Locate the cell with the specified text and output its (X, Y) center coordinate. 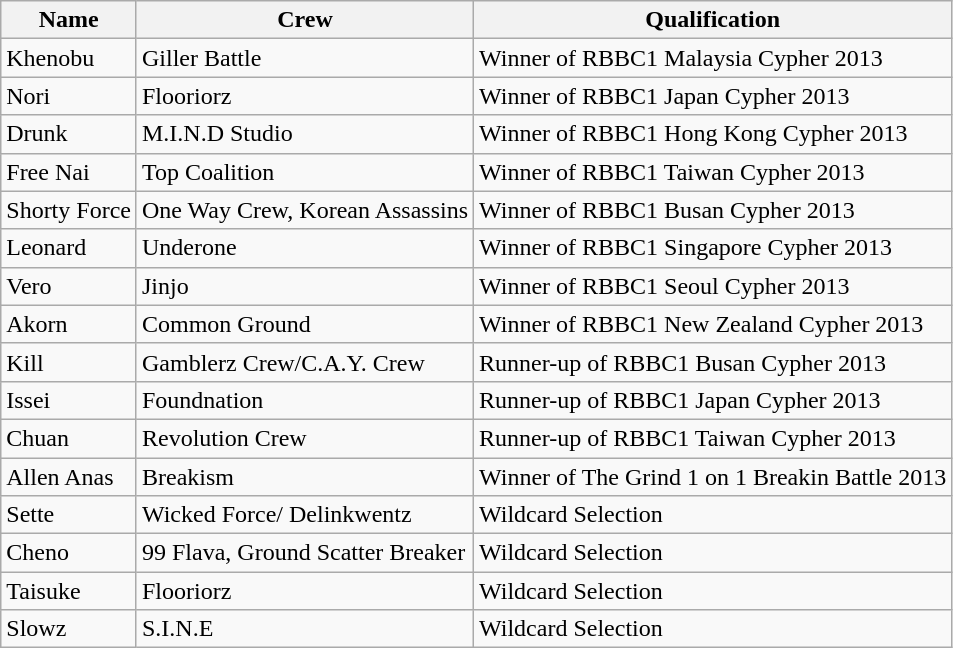
Common Ground (304, 324)
Jinjo (304, 286)
Nori (69, 96)
Issei (69, 400)
Cheno (69, 553)
Runner-up of RBBC1 Japan Cypher 2013 (713, 400)
Allen Anas (69, 477)
Kill (69, 362)
Giller Battle (304, 58)
Gamblerz Crew/C.A.Y. Crew (304, 362)
Breakism (304, 477)
Qualification (713, 20)
S.I.N.E (304, 629)
Runner-up of RBBC1 Taiwan Cypher 2013 (713, 438)
Revolution Crew (304, 438)
Chuan (69, 438)
99 Flava, Ground Scatter Breaker (304, 553)
Winner of RBBC1 Busan Cypher 2013 (713, 210)
Free Nai (69, 172)
Top Coalition (304, 172)
Underone (304, 248)
Shorty Force (69, 210)
Drunk (69, 134)
Winner of RBBC1 Taiwan Cypher 2013 (713, 172)
Vero (69, 286)
Slowz (69, 629)
M.I.N.D Studio (304, 134)
One Way Crew, Korean Assassins (304, 210)
Crew (304, 20)
Wicked Force/ Delinkwentz (304, 515)
Winner of RBBC1 Hong Kong Cypher 2013 (713, 134)
Sette (69, 515)
Taisuke (69, 591)
Winner of RBBC1 Japan Cypher 2013 (713, 96)
Winner of RBBC1 Seoul Cypher 2013 (713, 286)
Winner of RBBC1 Malaysia Cypher 2013 (713, 58)
Khenobu (69, 58)
Winner of RBBC1 New Zealand Cypher 2013 (713, 324)
Name (69, 20)
Runner-up of RBBC1 Busan Cypher 2013 (713, 362)
Foundnation (304, 400)
Leonard (69, 248)
Winner of The Grind 1 on 1 Breakin Battle 2013 (713, 477)
Akorn (69, 324)
Winner of RBBC1 Singapore Cypher 2013 (713, 248)
